Extract the (x, y) coordinate from the center of the cell holding the provided text.  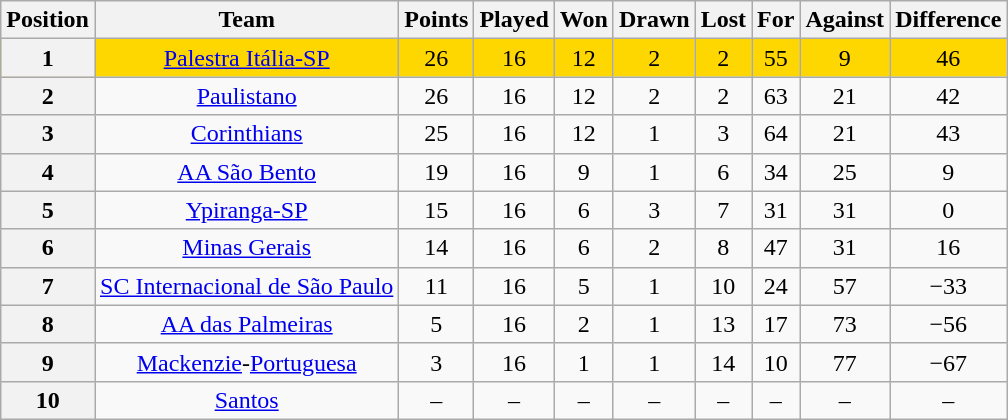
15 (436, 210)
Corinthians (246, 134)
43 (948, 134)
73 (845, 324)
55 (776, 58)
63 (776, 96)
11 (436, 286)
Minas Gerais (246, 248)
47 (776, 248)
13 (723, 324)
−67 (948, 362)
−56 (948, 324)
Drawn (654, 20)
4 (48, 172)
Santos (246, 400)
−33 (948, 286)
Against (845, 20)
34 (776, 172)
AA São Bento (246, 172)
Ypiranga-SP (246, 210)
0 (948, 210)
Team (246, 20)
42 (948, 96)
AA das Palmeiras (246, 324)
24 (776, 286)
Paulistano (246, 96)
17 (776, 324)
Palestra Itália-SP (246, 58)
Difference (948, 20)
19 (436, 172)
57 (845, 286)
Points (436, 20)
Played (514, 20)
77 (845, 362)
64 (776, 134)
SC Internacional de São Paulo (246, 286)
For (776, 20)
Mackenzie-Portuguesa (246, 362)
Lost (723, 20)
46 (948, 58)
Position (48, 20)
Won (584, 20)
